Identify which cell holds the provided text, then report its (X, Y) central coordinate. 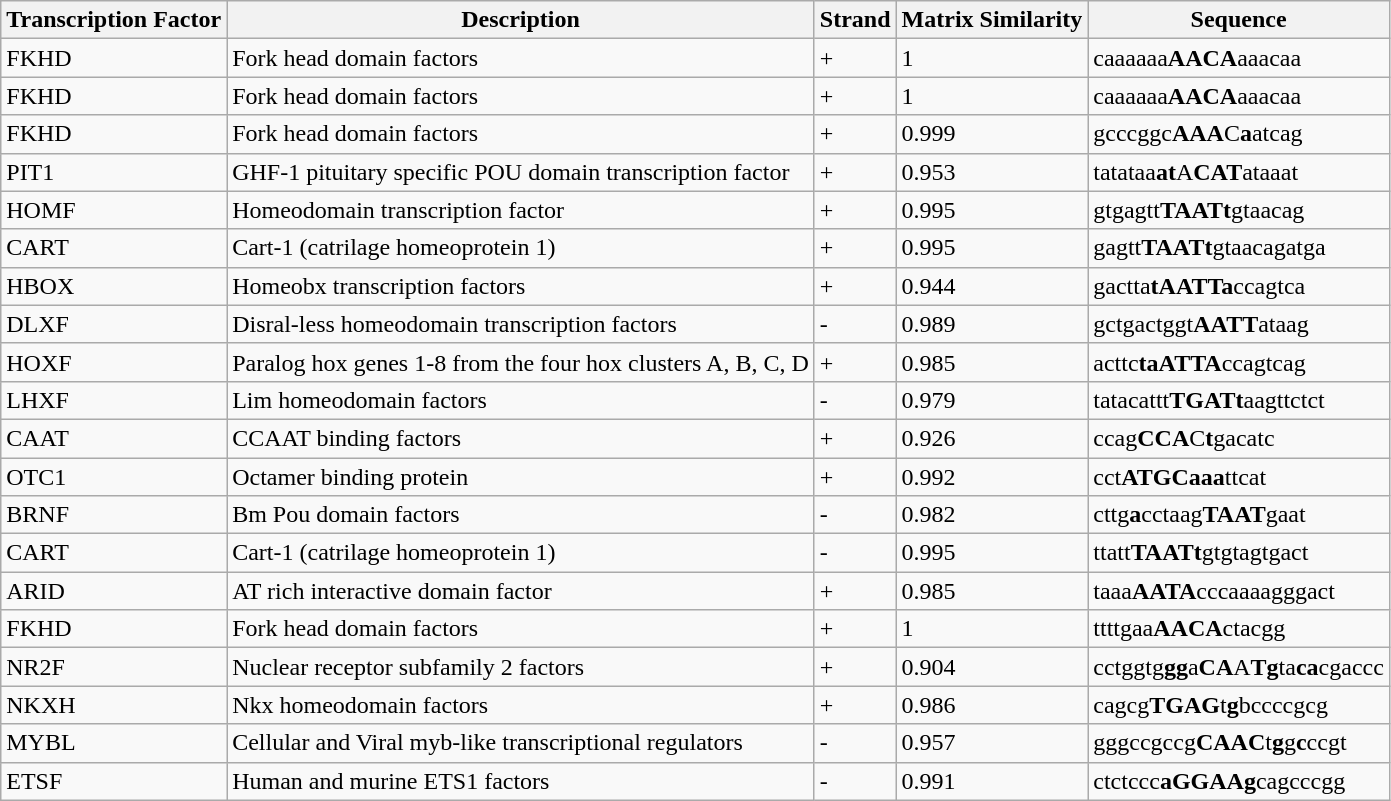
tatataaatACATataaat (1239, 172)
gcccggcAAACaatcag (1239, 134)
CCAAT binding factors (521, 438)
ttttgaaAACActacgg (1239, 629)
gtgagttTAATtgtaacag (1239, 210)
DLXF (114, 324)
cttgacctaagTAATgaat (1239, 515)
gagttTAATtgtaacagatga (1239, 248)
Homeobx transcription factors (521, 286)
cctggtgggaCAATgtacacgaccc (1239, 667)
0.904 (992, 667)
BRNF (114, 515)
0.957 (992, 743)
HOMF (114, 210)
gacttatAATTaccagtca (1239, 286)
ctctcccaGGAAgcagcccgg (1239, 781)
gggccgccgCAACtggcccgt (1239, 743)
HBOX (114, 286)
Cellular and Viral myb-like transcriptional regulators (521, 743)
0.989 (992, 324)
Transcription Factor (114, 20)
0.991 (992, 781)
cagcgTGAGtgbccccgcg (1239, 705)
Human and murine ETS1 factors (521, 781)
0.979 (992, 400)
0.986 (992, 705)
0.982 (992, 515)
acttctaATTAccagtcag (1239, 362)
0.953 (992, 172)
ccagCCACtgacatc (1239, 438)
ttattTAATtgtgtagtgact (1239, 553)
PIT1 (114, 172)
Description (521, 20)
Lim homeodomain factors (521, 400)
ETSF (114, 781)
0.944 (992, 286)
LHXF (114, 400)
Strand (855, 20)
0.926 (992, 438)
Matrix Similarity (992, 20)
Homeodomain transcription factor (521, 210)
Bm Pou domain factors (521, 515)
CAAT (114, 438)
Sequence (1239, 20)
Paralog hox genes 1-8 from the four hox clusters A, B, C, D (521, 362)
Nuclear receptor subfamily 2 factors (521, 667)
Disral-less homeodomain transcription factors (521, 324)
cctATGCaaattcat (1239, 477)
MYBL (114, 743)
tatacatttTGATtaagttctct (1239, 400)
OTC1 (114, 477)
NKXH (114, 705)
GHF-1 pituitary specific POU domain transcription factor (521, 172)
Octamer binding protein (521, 477)
ARID (114, 591)
Nkx homeodomain factors (521, 705)
0.992 (992, 477)
AT rich interactive domain factor (521, 591)
NR2F (114, 667)
0.999 (992, 134)
gctgactggtAATTataag (1239, 324)
taaaAATAcccaaaagggact (1239, 591)
HOXF (114, 362)
